Identify which cell holds the provided text, then report its [x, y] central coordinate. 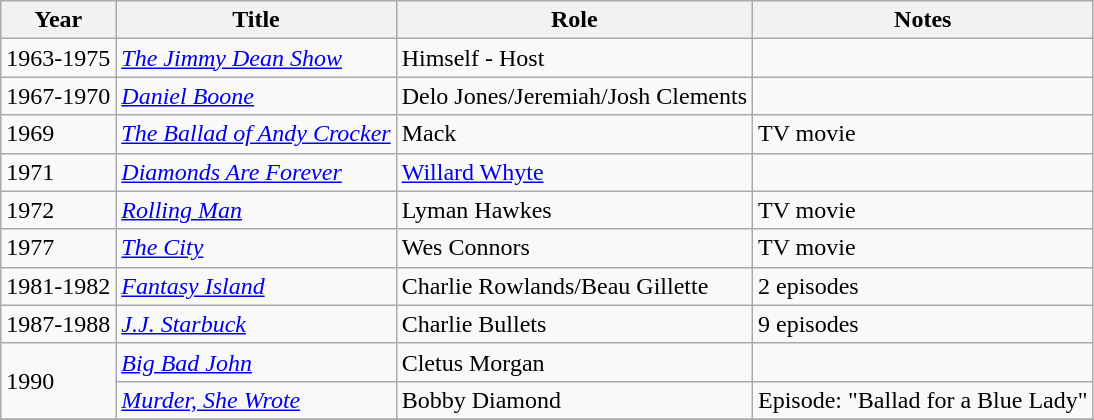
9 episodes [924, 324]
Daniel Boone [256, 96]
1963-1975 [58, 58]
Diamonds Are Forever [256, 172]
Charlie Bullets [574, 324]
Notes [924, 20]
Willard Whyte [574, 172]
2 episodes [924, 286]
1977 [58, 248]
J.J. Starbuck [256, 324]
Role [574, 20]
Rolling Man [256, 210]
Murder, She Wrote [256, 400]
Himself - Host [574, 58]
Lyman Hawkes [574, 210]
1981-1982 [58, 286]
Bobby Diamond [574, 400]
Delo Jones/Jeremiah/Josh Clements [574, 96]
1972 [58, 210]
Year [58, 20]
Mack [574, 134]
Wes Connors [574, 248]
Charlie Rowlands/Beau Gillette [574, 286]
1990 [58, 381]
The Ballad of Andy Crocker [256, 134]
1967-1970 [58, 96]
Fantasy Island [256, 286]
Episode: "Ballad for a Blue Lady" [924, 400]
1987-1988 [58, 324]
Title [256, 20]
1971 [58, 172]
The City [256, 248]
Big Bad John [256, 362]
1969 [58, 134]
Cletus Morgan [574, 362]
The Jimmy Dean Show [256, 58]
